For the text-containing cell, return its midpoint in (X, Y) coordinate format. 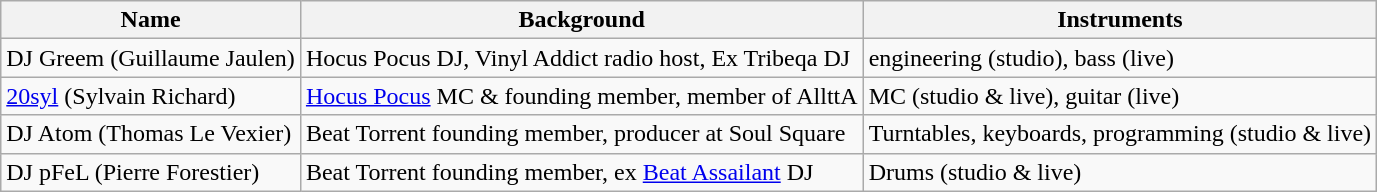
DJ pFeL (Pierre Forestier) (151, 172)
Beat Torrent founding member, producer at Soul Square (582, 134)
Hocus Pocus DJ, Vinyl Addict radio host, Ex Tribeqa DJ (582, 58)
Name (151, 20)
Background (582, 20)
MC (studio & live), guitar (live) (1120, 96)
Drums (studio & live) (1120, 172)
DJ Greem (Guillaume Jaulen) (151, 58)
engineering (studio), bass (live) (1120, 58)
DJ Atom (Thomas Le Vexier) (151, 134)
Turntables, keyboards, programming (studio & live) (1120, 134)
Beat Torrent founding member, ex Beat Assailant DJ (582, 172)
Hocus Pocus MC & founding member, member of AllttA (582, 96)
20syl (Sylvain Richard) (151, 96)
Instruments (1120, 20)
